Capture the cell that displays the provided text and extract its (x, y) central coordinate. 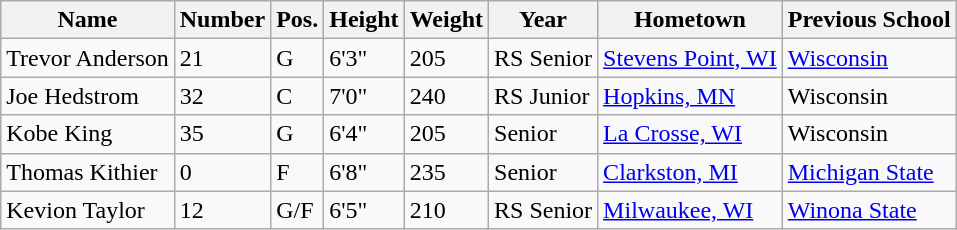
Hopkins, MN (690, 96)
C (298, 96)
RS Junior (544, 96)
Hometown (690, 20)
Clarkston, MI (690, 172)
12 (222, 210)
Previous School (869, 20)
Trevor Anderson (88, 58)
6'3" (364, 58)
Year (544, 20)
21 (222, 58)
Number (222, 20)
210 (446, 210)
Kobe King (88, 134)
Thomas Kithier (88, 172)
235 (446, 172)
Pos. (298, 20)
6'8" (364, 172)
6'5" (364, 210)
Winona State (869, 210)
Milwaukee, WI (690, 210)
0 (222, 172)
Joe Hedstrom (88, 96)
32 (222, 96)
6'4" (364, 134)
F (298, 172)
240 (446, 96)
Name (88, 20)
Weight (446, 20)
Michigan State (869, 172)
Stevens Point, WI (690, 58)
Height (364, 20)
La Crosse, WI (690, 134)
7'0" (364, 96)
Kevion Taylor (88, 210)
G/F (298, 210)
35 (222, 134)
